Scan for the cell matching the given text and deliver its (x, y) coordinate at center. 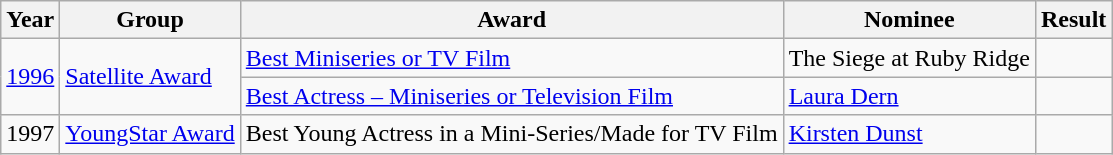
Satellite Award (150, 77)
Group (150, 20)
Best Actress – Miniseries or Television Film (512, 96)
Nominee (909, 20)
Best Young Actress in a Mini-Series/Made for TV Film (512, 134)
Best Miniseries or TV Film (512, 58)
Result (1073, 20)
1997 (30, 134)
Kirsten Dunst (909, 134)
Year (30, 20)
1996 (30, 77)
The Siege at Ruby Ridge (909, 58)
YoungStar Award (150, 134)
Award (512, 20)
Laura Dern (909, 96)
